Locate the cell with the specified text and output its [x, y] center coordinate. 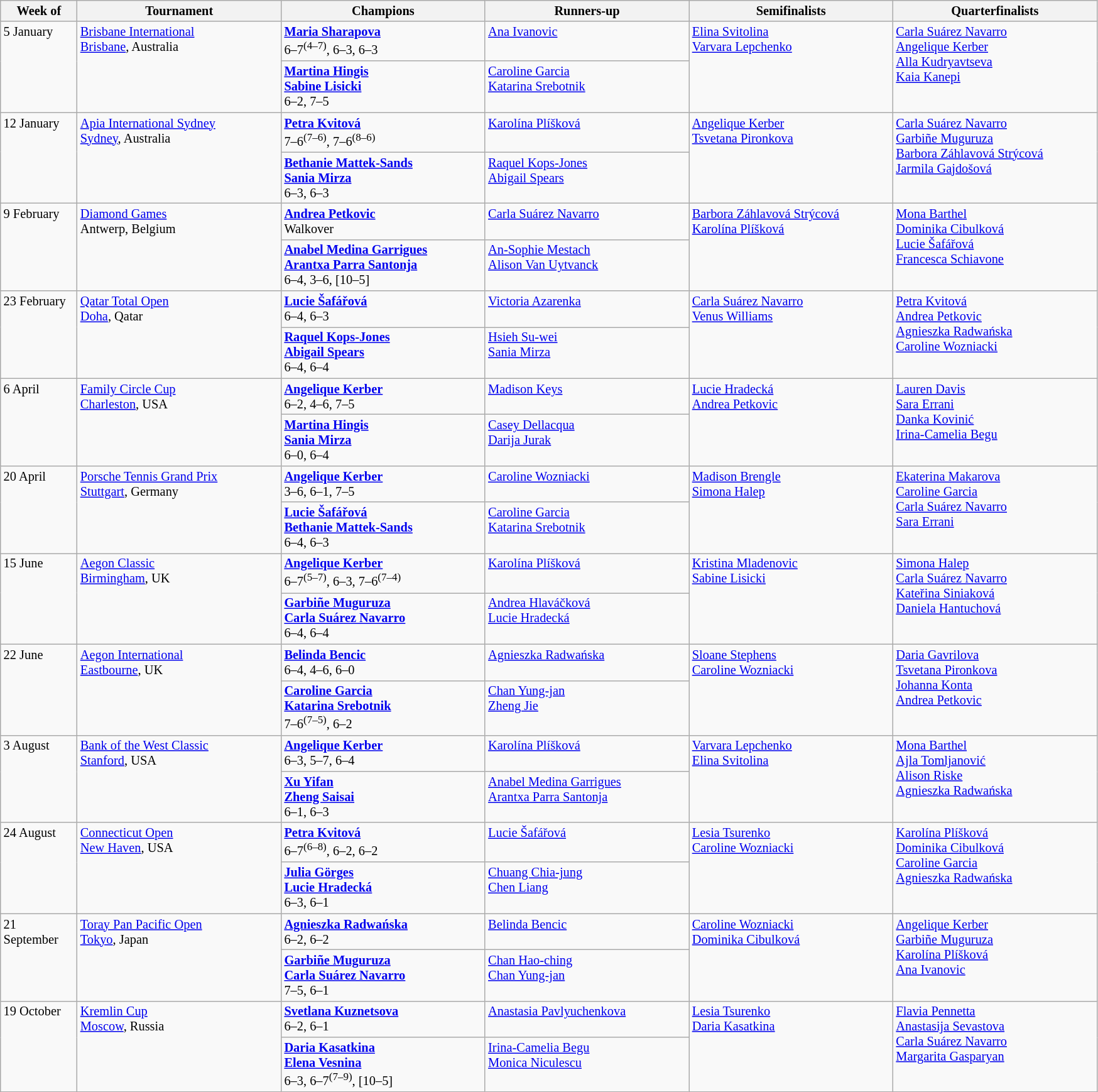
Agnieszka Radwańska [587, 662]
Julia Görges Lucie Hradecká6–3, 6–1 [383, 888]
Qatar Total Open Doha, Qatar [180, 334]
Lesia Tsurenko Daria Kasatkina [791, 1047]
Belinda Bencic [587, 932]
Apia International Sydney Sydney, Australia [180, 158]
An-Sophie Mestach Alison Van Uytvanck [587, 265]
Simona Halep Carla Suárez Navarro Kateřina Siniaková Daniela Hantuchová [995, 598]
Chan Hao-ching Chan Yung-jan [587, 975]
Ana Ivanovic [587, 41]
Carla Suárez Navarro Angelique Kerber Alla Kudryavtseva Kaia Kanepi [995, 67]
Lucie Šafářová Bethanie Mattek-Sands6–4, 6–3 [383, 528]
Irina-Camelia Begu Monica Niculescu [587, 1064]
Petra Kvitová Andrea Petkovic Agnieszka Radwańska Caroline Wozniacki [995, 334]
Madison Brengle Simona Halep [791, 509]
Daria Kasatkina Elena Vesnina6–3, 6–7(7–9), [10–5] [383, 1064]
Maria Sharapova6–7(4–7), 6–3, 6–3 [383, 41]
Carla Suárez Navarro [587, 221]
Runners-up [587, 11]
Lesia Tsurenko Caroline Wozniacki [791, 868]
Victoria Azarenka [587, 309]
Aegon International Eastbourne, UK [180, 690]
Daria Gavrilova Tsvetana Pironkova Johanna Konta Andrea Petkovic [995, 690]
Ekaterina Makarova Caroline Garcia Carla Suárez Navarro Sara Errani [995, 509]
Week of [39, 11]
Caroline Wozniacki [587, 484]
Anabel Medina Garrigues Arantxa Parra Santonja [587, 797]
Petra Kvitová6–7(6–8), 6–2, 6–2 [383, 842]
Lauren Davis Sara Errani Danka Kovinić Irina-Camelia Begu [995, 422]
Connecticut Open New Haven, USA [180, 868]
Diamond Games Antwerp, Belgium [180, 246]
23 February [39, 334]
6 April [39, 422]
Angelique Kerber6–3, 5–7, 6–4 [383, 753]
Lucie Šafářová [587, 842]
Carla Suárez Navarro Garbiñe Muguruza Barbora Záhlavová Strýcová Jarmila Gajdošová [995, 158]
Tournament [180, 11]
Toray Pan Pacific Open Tokyo, Japan [180, 958]
Angelique Kerber3–6, 6–1, 7–5 [383, 484]
Karolína Plíšková Dominika Cibulková Caroline Garcia Agnieszka Radwańska [995, 868]
Agnieszka Radwańska6–2, 6–2 [383, 932]
Hsieh Su-wei Sania Mirza [587, 352]
Madison Keys [587, 396]
Barbora Záhlavová Strýcová Karolína Plíšková [791, 246]
Lucie Šafářová6–4, 6–3 [383, 309]
Angelique Kerber Garbiñe Muguruza Karolína Plíšková Ana Ivanovic [995, 958]
Mona Barthel Dominika Cibulková Lucie Šafářová Francesca Schiavone [995, 246]
Bethanie Mattek-Sands Sania Mirza6–3, 6–3 [383, 178]
Caroline Wozniacki Dominika Cibulková [791, 958]
Belinda Bencic6–4, 4–6, 6–0 [383, 662]
Raquel Kops-Jones Abigail Spears6–4, 6–4 [383, 352]
Chuang Chia-jung Chen Liang [587, 888]
Caroline Garcia Katarina Srebotnik7–6(7–5), 6–2 [383, 707]
Elina Svitolina Varvara Lepchenko [791, 67]
Andrea PetkovicWalkover [383, 221]
Xu Yifan Zheng Saisai6–1, 6–3 [383, 797]
Sloane Stephens Caroline Wozniacki [791, 690]
Angelique Kerber6–7(5–7), 6–3, 7–6(7–4) [383, 573]
Svetlana Kuznetsova6–2, 6–1 [383, 1019]
Family Circle Cup Charleston, USA [180, 422]
Petra Kvitová7–6(7–6), 7–6(8–6) [383, 132]
Quarterfinalists [995, 11]
Andrea Hlaváčková Lucie Hradecká [587, 618]
Casey Dellacqua Darija Jurak [587, 440]
19 October [39, 1047]
Raquel Kops-Jones Abigail Spears [587, 178]
Anastasia Pavlyuchenkova [587, 1019]
15 June [39, 598]
Martina Hingis Sania Mirza6–0, 6–4 [383, 440]
Semifinalists [791, 11]
Varvara Lepchenko Elina Svitolina [791, 779]
Flavia Pennetta Anastasija Sevastova Carla Suárez Navarro Margarita Gasparyan [995, 1047]
Bank of the West Classic Stanford, USA [180, 779]
22 June [39, 690]
Champions [383, 11]
20 April [39, 509]
21 September [39, 958]
Kristina Mladenovic Sabine Lisicki [791, 598]
Angelique Kerber Tsvetana Pironkova [791, 158]
9 February [39, 246]
Kremlin CupMoscow, Russia [180, 1047]
Porsche Tennis Grand Prix Stuttgart, Germany [180, 509]
24 August [39, 868]
Martina Hingis Sabine Lisicki6–2, 7–5 [383, 87]
Aegon ClassicBirmingham, UK [180, 598]
12 January [39, 158]
Garbiñe Muguruza Carla Suárez Navarro7–5, 6–1 [383, 975]
Mona Barthel Ajla Tomljanović Alison Riske Agnieszka Radwańska [995, 779]
Anabel Medina Garrigues Arantxa Parra Santonja6–4, 3–6, [10–5] [383, 265]
Angelique Kerber6–2, 4–6, 7–5 [383, 396]
5 January [39, 67]
Carla Suárez Navarro Venus Williams [791, 334]
Chan Yung-jan Zheng Jie [587, 707]
Lucie Hradecká Andrea Petkovic [791, 422]
Garbiñe Muguruza Carla Suárez Navarro6–4, 6–4 [383, 618]
3 August [39, 779]
Brisbane International Brisbane, Australia [180, 67]
